Return [X, Y] of the center of cell containing provided text 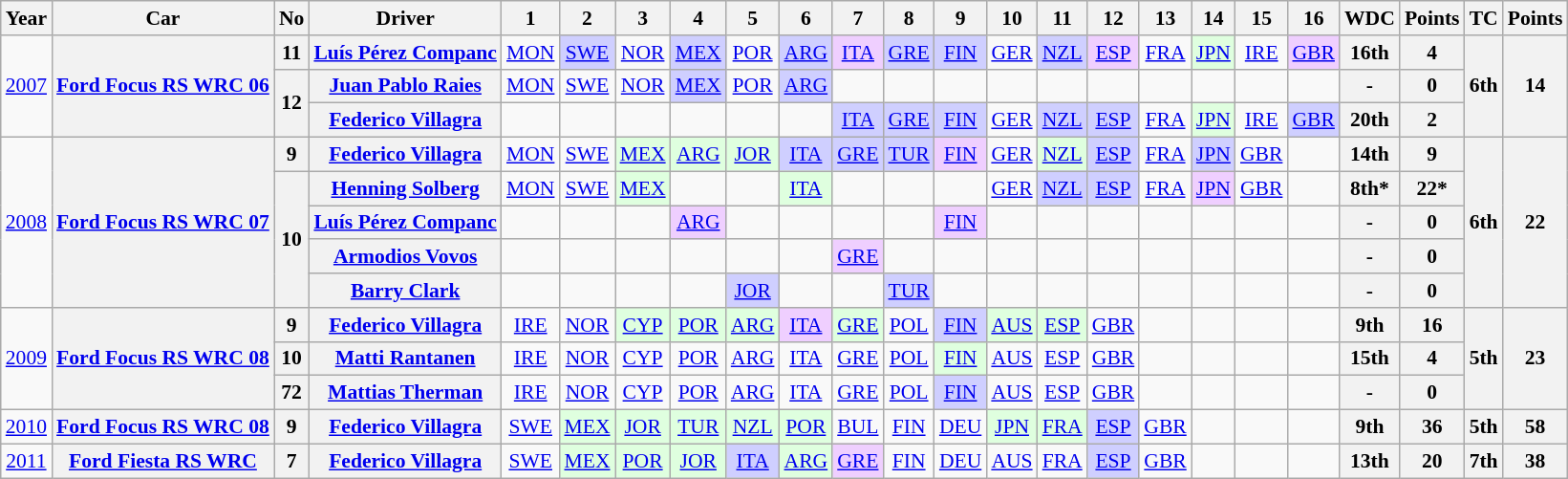
No [292, 18]
8 [910, 18]
22* [1432, 188]
2010 [27, 427]
2007 [27, 86]
Ford Focus RS WRC 06 [162, 86]
Year [27, 18]
Car [162, 18]
36 [1432, 427]
16th [1370, 53]
2008 [27, 223]
13 [1166, 18]
6 [805, 18]
15 [1261, 18]
72 [292, 393]
Armodios Vovos [405, 257]
Juan Pablo Raies [405, 86]
Ford Fiesta RS WRC [162, 461]
3 [643, 18]
58 [1536, 427]
2011 [27, 461]
8th* [1370, 188]
BUL [858, 427]
23 [1536, 359]
TC [1484, 18]
WDC [1370, 18]
22 [1536, 223]
Driver [405, 18]
13th [1370, 461]
1 [531, 18]
5 [753, 18]
Henning Solberg [405, 188]
38 [1536, 461]
Barry Clark [405, 291]
15th [1370, 359]
20th [1370, 120]
20 [1432, 461]
Matti Rantanen [405, 359]
14th [1370, 155]
2009 [27, 359]
7th [1484, 461]
Ford Focus RS WRC 07 [162, 223]
Mattias Therman [405, 393]
